For the text-containing cell, return its midpoint in (x, y) coordinate format. 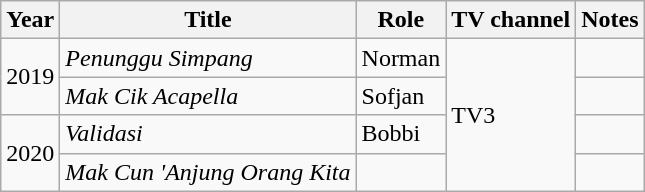
2019 (30, 77)
2020 (30, 153)
Mak Cik Acapella (208, 96)
Notes (610, 20)
Norman (401, 58)
Penunggu Simpang (208, 58)
Validasi (208, 134)
Sofjan (401, 96)
Title (208, 20)
TV3 (511, 115)
Role (401, 20)
TV channel (511, 20)
Mak Cun 'Anjung Orang Kita (208, 172)
Bobbi (401, 134)
Year (30, 20)
